Find where the given text appears and provide that cell's center as (X, Y) coordinate. 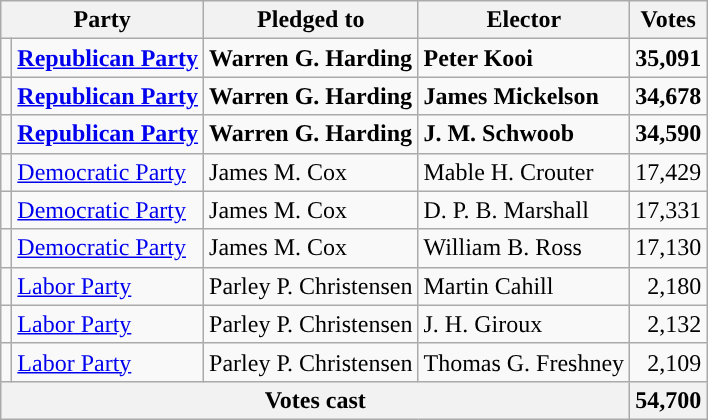
34,590 (668, 134)
Martin Cahill (524, 286)
35,091 (668, 58)
2,109 (668, 362)
Elector (524, 20)
Votes (668, 20)
Thomas G. Freshney (524, 362)
William B. Ross (524, 248)
54,700 (668, 400)
Party (102, 20)
17,331 (668, 210)
17,130 (668, 248)
Peter Kooi (524, 58)
17,429 (668, 172)
D. P. B. Marshall (524, 210)
2,180 (668, 286)
J. H. Giroux (524, 324)
J. M. Schwoob (524, 134)
2,132 (668, 324)
Pledged to (311, 20)
James Mickelson (524, 96)
34,678 (668, 96)
Votes cast (316, 400)
Mable H. Crouter (524, 172)
